Locate the cell with the specified text and output its [x, y] center coordinate. 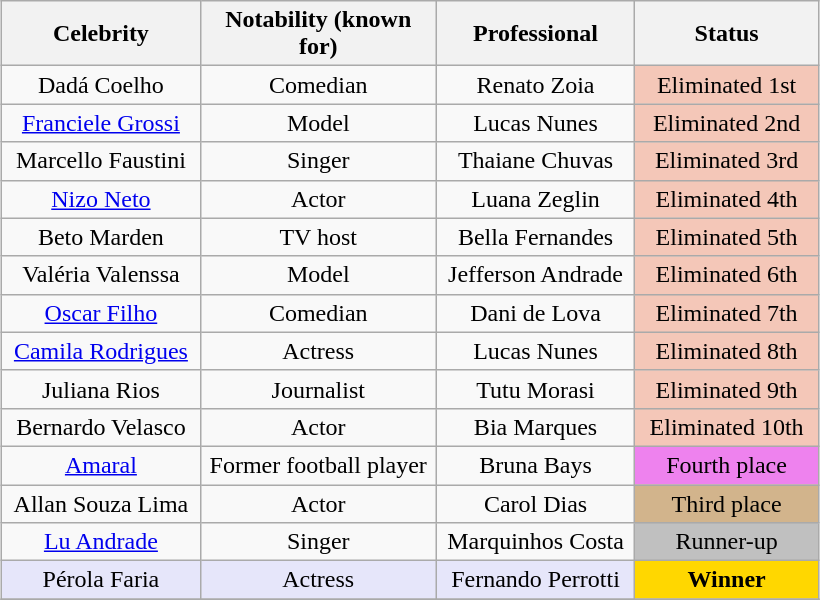
Eliminated 4th [727, 199]
Marquinhos Costa [536, 542]
Eliminated 3rd [727, 161]
Jefferson Andrade [536, 275]
Runner-up [727, 542]
Dadá Coelho [102, 85]
Eliminated 10th [727, 427]
Camila Rodrigues [102, 351]
Eliminated 6th [727, 275]
Lu Andrade [102, 542]
Thaiane Chuvas [536, 161]
Bruna Bays [536, 465]
Allan Souza Lima [102, 503]
Eliminated 5th [727, 237]
Marcello Faustini [102, 161]
Tutu Morasi [536, 389]
Nizo Neto [102, 199]
Notability (known for) [318, 34]
Fourth place [727, 465]
Eliminated 9th [727, 389]
Fernando Perrotti [536, 580]
Eliminated 7th [727, 313]
Juliana Rios [102, 389]
Celebrity [102, 34]
Eliminated 8th [727, 351]
Pérola Faria [102, 580]
Status [727, 34]
Valéria Valenssa [102, 275]
Beto Marden [102, 237]
Oscar Filho [102, 313]
Winner [727, 580]
Dani de Lova [536, 313]
Bernardo Velasco [102, 427]
TV host [318, 237]
Renato Zoia [536, 85]
Bia Marques [536, 427]
Former football player [318, 465]
Franciele Grossi [102, 123]
Bella Fernandes [536, 237]
Luana Zeglin [536, 199]
Journalist [318, 389]
Amaral [102, 465]
Professional [536, 34]
Third place [727, 503]
Eliminated 2nd [727, 123]
Carol Dias [536, 503]
Eliminated 1st [727, 85]
